Detect which cell encompasses the target text, then output its (X, Y) center coordinate. 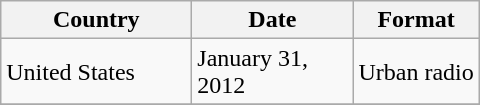
Format (416, 20)
Urban radio (416, 72)
Date (272, 20)
January 31, 2012 (272, 72)
United States (96, 72)
Country (96, 20)
